Capture the cell that displays the provided text and extract its (x, y) central coordinate. 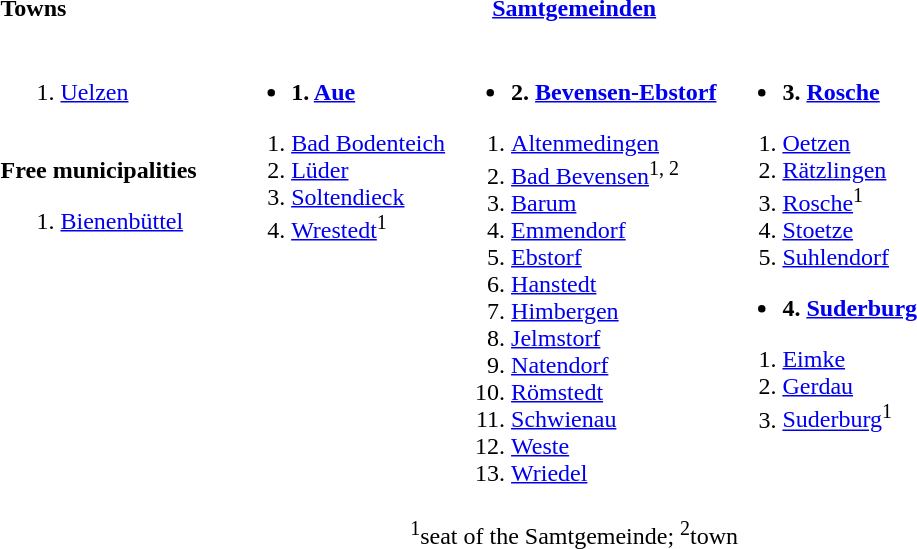
2. Bevensen-EbstorfAltenmedingenBad Bevensen1, 2BarumEmmendorfEbstorfHanstedtHimbergenJelmstorfNatendorfRömstedtSchwienauWesteWriedel (584, 269)
1. AueBad BodenteichLüderSoltendieckWrestedt1 (338, 269)
